Identify which cell holds the provided text, then report its (x, y) central coordinate. 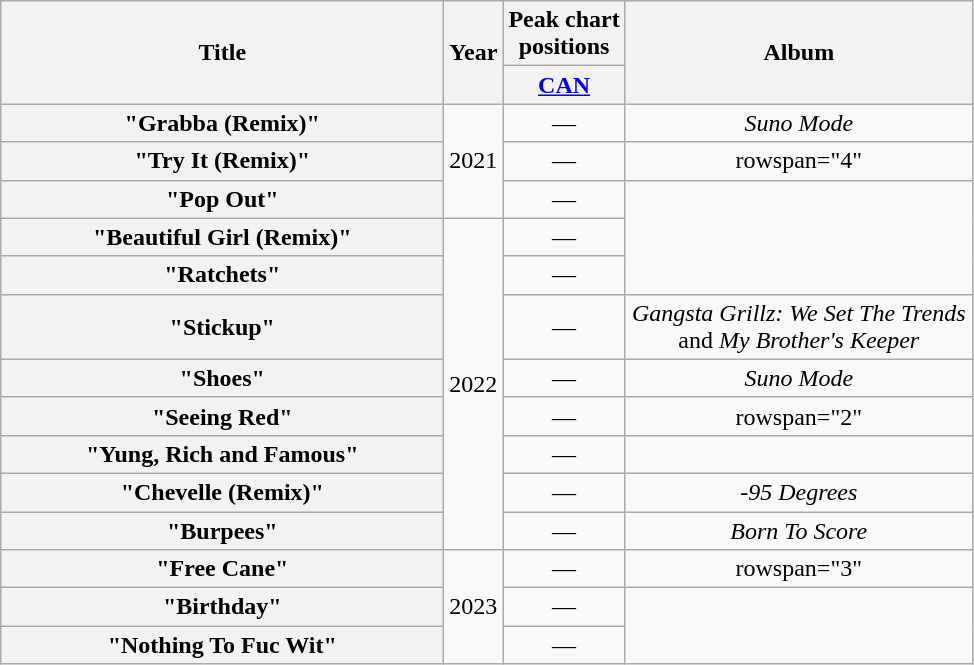
"Chevelle (Remix)" (222, 492)
"Stickup" (222, 326)
"Nothing To Fuc Wit" (222, 645)
Title (222, 52)
"Try It (Remix)" (222, 161)
rowspan="2" (798, 416)
CAN (564, 85)
"Beautiful Girl (Remix)" (222, 237)
-95 Degrees (798, 492)
2023 (474, 607)
rowspan="4" (798, 161)
"Burpees" (222, 531)
"Free Cane" (222, 569)
Album (798, 52)
Gangsta Grillz: We Set The Trends and My Brother's Keeper (798, 326)
2022 (474, 384)
"Pop Out" (222, 199)
rowspan="3" (798, 569)
Year (474, 52)
Born To Score (798, 531)
"Birthday" (222, 607)
"Seeing Red" (222, 416)
"Shoes" (222, 378)
"Ratchets" (222, 275)
2021 (474, 161)
Peak chartpositions (564, 34)
"Grabba (Remix)" (222, 123)
"Yung, Rich and Famous" (222, 454)
